For the text-containing cell, return its midpoint in [X, Y] coordinate format. 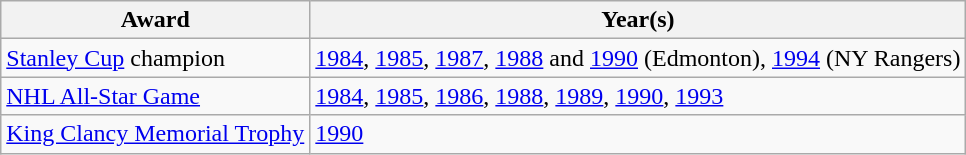
1984, 1985, 1986, 1988, 1989, 1990, 1993 [638, 96]
1984, 1985, 1987, 1988 and 1990 (Edmonton), 1994 (NY Rangers) [638, 58]
Award [156, 20]
King Clancy Memorial Trophy [156, 134]
Stanley Cup champion [156, 58]
1990 [638, 134]
Year(s) [638, 20]
NHL All-Star Game [156, 96]
